Output the (x, y) coordinate of the center of the cell containing the given text.  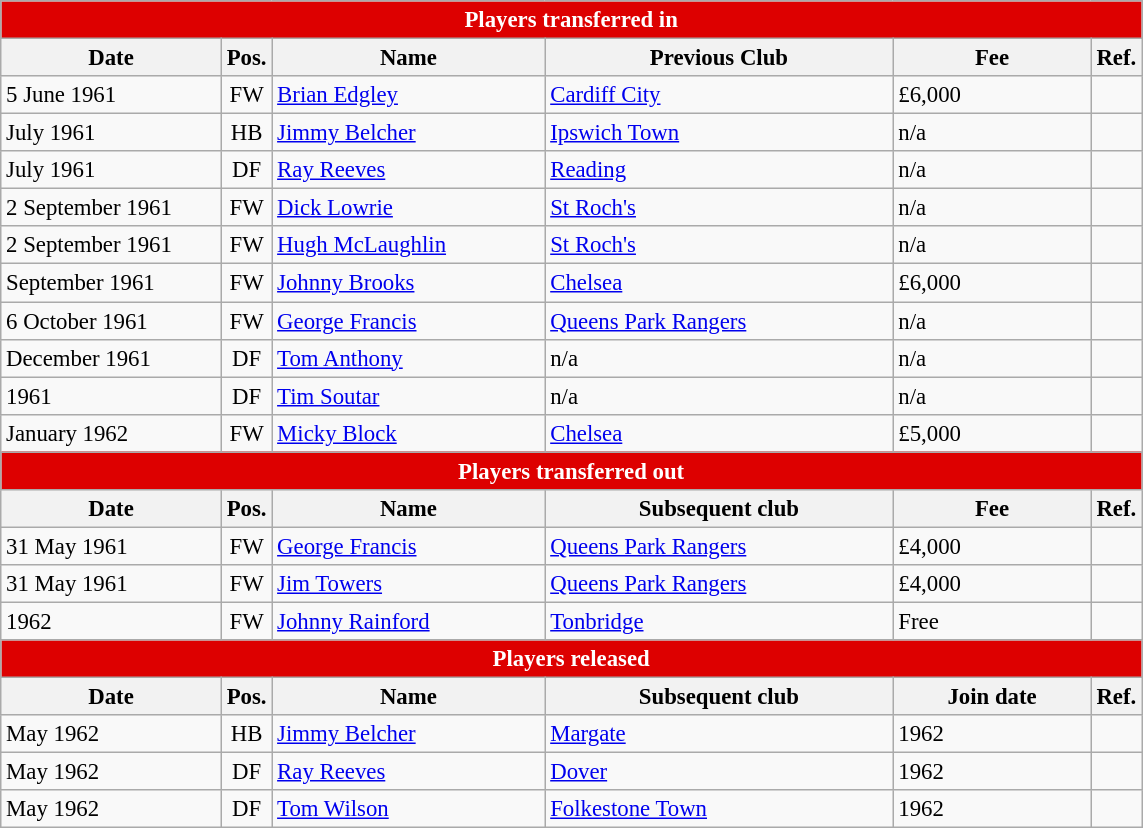
Cardiff City (719, 95)
Ipswich Town (719, 133)
Players transferred in (572, 20)
Margate (719, 734)
Tim Soutar (408, 396)
Tom Wilson (408, 809)
Johnny Brooks (408, 283)
Players released (572, 659)
Tom Anthony (408, 358)
Tonbridge (719, 621)
Previous Club (719, 58)
Dover (719, 772)
£5,000 (992, 433)
Folkestone Town (719, 809)
Brian Edgley (408, 95)
September 1961 (112, 283)
January 1962 (112, 433)
1961 (112, 396)
Players transferred out (572, 471)
Join date (992, 697)
Dick Lowrie (408, 208)
6 October 1961 (112, 321)
Micky Block (408, 433)
Reading (719, 170)
Johnny Rainford (408, 621)
Jim Towers (408, 584)
Hugh McLaughlin (408, 245)
Free (992, 621)
5 June 1961 (112, 95)
December 1961 (112, 358)
